Locate the cell with the specified text and output its (X, Y) center coordinate. 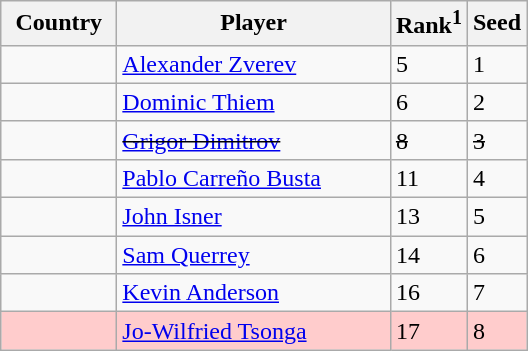
Pablo Carreño Busta (254, 178)
Grigor Dimitrov (254, 140)
Sam Querrey (254, 255)
Jo-Wilfried Tsonga (254, 331)
4 (496, 178)
John Isner (254, 217)
16 (428, 293)
Alexander Zverev (254, 64)
Kevin Anderson (254, 293)
3 (496, 140)
13 (428, 217)
2 (496, 102)
7 (496, 293)
1 (496, 64)
Player (254, 24)
17 (428, 331)
Dominic Thiem (254, 102)
Rank1 (428, 24)
11 (428, 178)
Country (59, 24)
14 (428, 255)
Seed (496, 24)
